Return [x, y] of the center of cell containing provided text 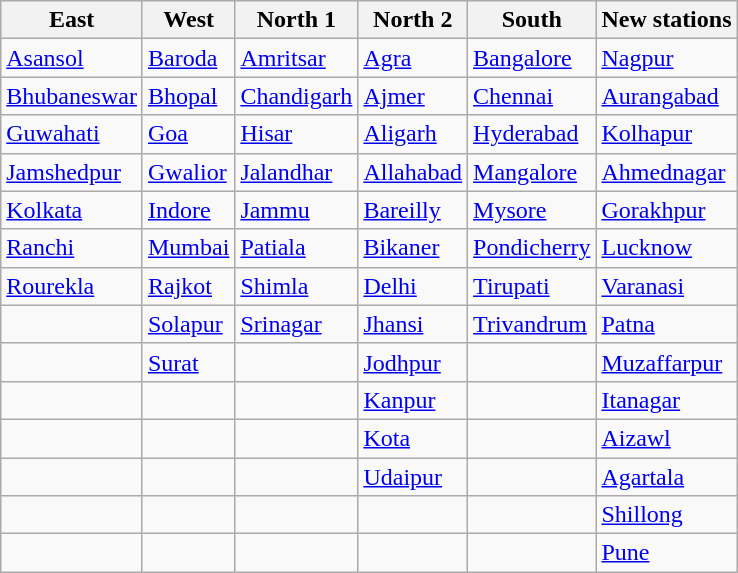
Trivandrum [532, 324]
Rourekla [72, 286]
Jalandhar [296, 172]
Agra [413, 58]
Agartala [666, 477]
Lucknow [666, 248]
Jammu [296, 210]
Kolhapur [666, 134]
Amritsar [296, 58]
Shillong [666, 515]
Patiala [296, 248]
Jodhpur [413, 362]
Mumbai [188, 248]
Ahmednagar [666, 172]
Mysore [532, 210]
Kota [413, 438]
Shimla [296, 286]
Varanasi [666, 286]
Bangalore [532, 58]
Chennai [532, 96]
Surat [188, 362]
Ranchi [72, 248]
Allahabad [413, 172]
North 1 [296, 20]
Bhubaneswar [72, 96]
Bhopal [188, 96]
Asansol [72, 58]
Bareilly [413, 210]
Muzaffarpur [666, 362]
Udaipur [413, 477]
Indore [188, 210]
Kanpur [413, 400]
Kolkata [72, 210]
Chandigarh [296, 96]
Hyderabad [532, 134]
East [72, 20]
Mangalore [532, 172]
Nagpur [666, 58]
Hisar [296, 134]
Patna [666, 324]
Gorakhpur [666, 210]
South [532, 20]
Pune [666, 553]
Tirupati [532, 286]
Guwahati [72, 134]
Jamshedpur [72, 172]
Rajkot [188, 286]
Solapur [188, 324]
Aizawl [666, 438]
Gwalior [188, 172]
Goa [188, 134]
Ajmer [413, 96]
Aligarh [413, 134]
Baroda [188, 58]
Bikaner [413, 248]
West [188, 20]
Delhi [413, 286]
Jhansi [413, 324]
Aurangabad [666, 96]
New stations [666, 20]
Pondicherry [532, 248]
North 2 [413, 20]
Srinagar [296, 324]
Itanagar [666, 400]
